Provide the [x, y] coordinate of the cell's center where the given text is located.  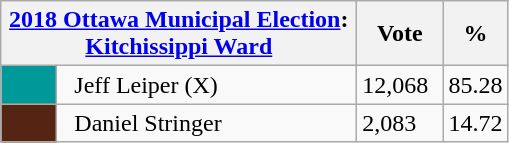
14.72 [476, 123]
2018 Ottawa Municipal Election: Kitchissippi Ward [179, 34]
Jeff Leiper (X) [207, 85]
Daniel Stringer [207, 123]
12,068 [400, 85]
Vote [400, 34]
% [476, 34]
85.28 [476, 85]
2,083 [400, 123]
